Extract the (x, y) coordinate from the center of the cell holding the provided text.  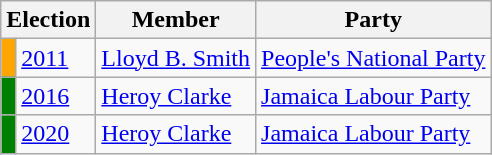
2020 (56, 134)
2016 (56, 96)
Election (48, 20)
2011 (56, 58)
People's National Party (374, 58)
Member (176, 20)
Lloyd B. Smith (176, 58)
Party (374, 20)
